Find where the given text appears and provide that cell's center as (X, Y) coordinate. 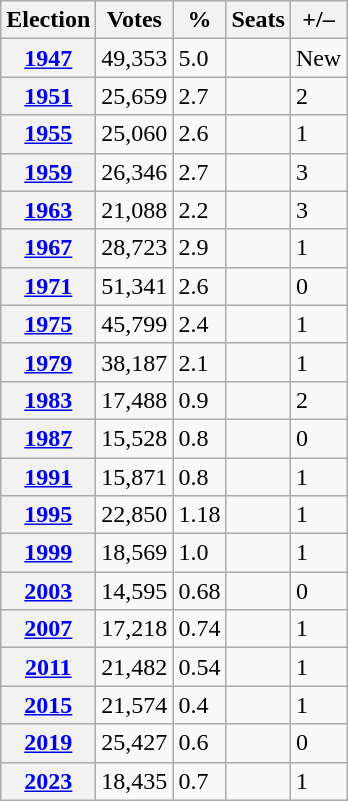
1951 (48, 96)
2.9 (200, 248)
14,595 (134, 591)
1.0 (200, 553)
21,482 (134, 667)
17,488 (134, 400)
0.6 (200, 743)
26,346 (134, 172)
51,341 (134, 286)
0.9 (200, 400)
38,187 (134, 362)
1991 (48, 477)
Votes (134, 20)
Election (48, 20)
Seats (258, 20)
0.54 (200, 667)
2.4 (200, 324)
1995 (48, 515)
1971 (48, 286)
1987 (48, 438)
2.2 (200, 210)
18,435 (134, 781)
1983 (48, 400)
2007 (48, 629)
15,528 (134, 438)
17,218 (134, 629)
0.7 (200, 781)
1947 (48, 58)
2019 (48, 743)
18,569 (134, 553)
2003 (48, 591)
2015 (48, 705)
2011 (48, 667)
25,659 (134, 96)
1959 (48, 172)
1963 (48, 210)
0.4 (200, 705)
22,850 (134, 515)
25,427 (134, 743)
25,060 (134, 134)
1979 (48, 362)
1999 (48, 553)
28,723 (134, 248)
+/– (318, 20)
2023 (48, 781)
49,353 (134, 58)
0.74 (200, 629)
2.1 (200, 362)
21,574 (134, 705)
45,799 (134, 324)
1.18 (200, 515)
5.0 (200, 58)
0.68 (200, 591)
New (318, 58)
21,088 (134, 210)
1975 (48, 324)
15,871 (134, 477)
1967 (48, 248)
1955 (48, 134)
% (200, 20)
